Provide the (x, y) coordinate of the cell's center where the given text is located.  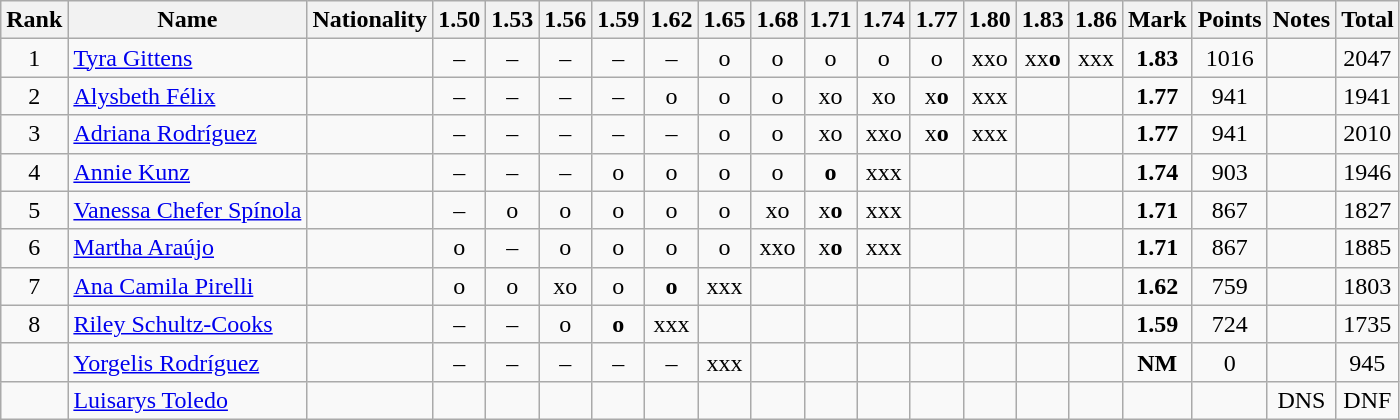
1.56 (566, 20)
Nationality (370, 20)
NM (1157, 362)
903 (1230, 172)
Total (1368, 20)
Rank (34, 20)
Points (1230, 20)
DNS (1301, 400)
1.65 (724, 20)
2047 (1368, 58)
4 (34, 172)
Vanessa Chefer Spínola (188, 210)
1.50 (460, 20)
Martha Araújo (188, 248)
2010 (1368, 134)
1.80 (990, 20)
8 (34, 324)
Tyra Gittens (188, 58)
724 (1230, 324)
Adriana Rodríguez (188, 134)
1827 (1368, 210)
945 (1368, 362)
Riley Schultz-Cooks (188, 324)
1735 (1368, 324)
Luisarys Toledo (188, 400)
Alysbeth Félix (188, 96)
1016 (1230, 58)
1.86 (1096, 20)
1.53 (512, 20)
1.68 (778, 20)
1 (34, 58)
6 (34, 248)
1885 (1368, 248)
5 (34, 210)
1946 (1368, 172)
Name (188, 20)
DNF (1368, 400)
7 (34, 286)
0 (1230, 362)
Ana Camila Pirelli (188, 286)
Mark (1157, 20)
1803 (1368, 286)
759 (1230, 286)
1941 (1368, 96)
3 (34, 134)
Yorgelis Rodríguez (188, 362)
Annie Kunz (188, 172)
Notes (1301, 20)
2 (34, 96)
